Locate the cell with the specified text and output its (x, y) center coordinate. 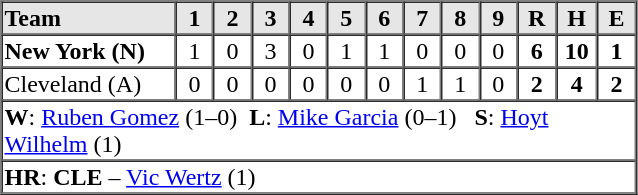
E (616, 18)
R (536, 18)
Cleveland (A) (89, 84)
9 (498, 18)
New York (N) (89, 50)
10 (576, 50)
HR: CLE – Vic Wertz (1) (319, 176)
W: Ruben Gomez (1–0) L: Mike Garcia (0–1) S: Hoyt Wilhelm (1) (319, 130)
Team (89, 18)
5 (346, 18)
7 (422, 18)
H (576, 18)
8 (460, 18)
